Extract the (x, y) coordinate from the center of the cell holding the provided text.  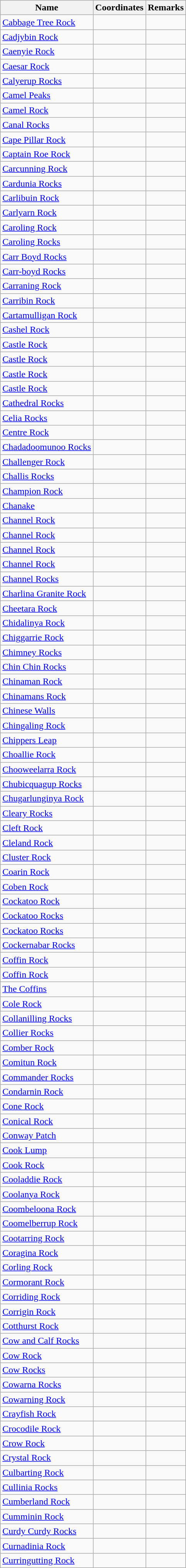
Crocodile Rock (47, 1429)
Channel Rocks (47, 579)
Caroling Rock (47, 227)
Conway Patch (47, 1136)
Camel Peaks (47, 95)
Crow Rock (47, 1443)
Cardunia Rocks (47, 184)
Corling Rock (47, 1267)
Carlibuin Rock (47, 198)
Crayfish Rock (47, 1414)
Cleft Rock (47, 828)
Cook Lump (47, 1150)
Camel Rock (47, 110)
Name (47, 8)
Carraning Rock (47, 286)
Canal Rocks (47, 125)
Chadadoomunoo Rocks (47, 447)
Coben Rock (47, 886)
Corrigin Rock (47, 1311)
Cooladdie Rock (47, 1180)
Cartamulligan Rock (47, 315)
Chanake (47, 506)
Coragina Rock (47, 1253)
Condarnin Rock (47, 1092)
Cabbage Tree Rock (47, 22)
Coarin Rock (47, 872)
Centre Rock (47, 433)
Cook Rock (47, 1165)
Cow Rock (47, 1355)
Carribin Rock (47, 301)
Caroling Rocks (47, 242)
Crystal Rock (47, 1458)
Carcunning Rock (47, 169)
Chugarlunginya Rock (47, 799)
Cootarring Rock (47, 1238)
Chinese Walls (47, 711)
Chin Chin Rocks (47, 667)
Cotthurst Rock (47, 1326)
Comber Rock (47, 1048)
Coolanya Rock (47, 1194)
Cone Rock (47, 1106)
Cumberland Rock (47, 1502)
Cow Rocks (47, 1370)
Challenger Rock (47, 462)
Cowarna Rocks (47, 1385)
Collier Rocks (47, 1033)
Carr Boyd Rocks (47, 257)
Cumminin Rock (47, 1516)
Cullinia Rocks (47, 1487)
Culbarting Rock (47, 1473)
Challis Rocks (47, 476)
Corriding Rock (47, 1297)
Cow and Calf Rocks (47, 1341)
Charlina Granite Rock (47, 593)
Cowarning Rock (47, 1399)
Coordinates (119, 8)
Cormorant Rock (47, 1282)
Chimney Rocks (47, 652)
Chubicquagup Rocks (47, 784)
Chooweelarra Rock (47, 769)
Coomelberrup Rock (47, 1224)
Cockatoo Rock (47, 901)
Curnadinia Rock (47, 1546)
Caesar Rock (47, 66)
Comitun Rock (47, 1062)
Curringutting Rock (47, 1560)
Cleary Rocks (47, 813)
Chingaling Rock (47, 725)
Collanilling Rocks (47, 1018)
Captain Roe Rock (47, 154)
Carlyarn Rock (47, 213)
Cashel Rock (47, 330)
Commander Rocks (47, 1077)
Carr-boyd Rocks (47, 271)
Chinamans Rock (47, 696)
Curdy Curdy Rocks (47, 1531)
Chinaman Rock (47, 682)
Cluster Rock (47, 857)
Champion Rock (47, 491)
Conical Rock (47, 1121)
Chippers Leap (47, 740)
Calyerup Rocks (47, 81)
Cole Rock (47, 1004)
Cheetara Rock (47, 608)
Cadjybin Rock (47, 37)
The Coffins (47, 989)
Chidalinya Rock (47, 623)
Choallie Rock (47, 755)
Chiggarrie Rock (47, 637)
Remarks (166, 8)
Cockernabar Rocks (47, 945)
Cathedral Rocks (47, 403)
Caenyie Rock (47, 52)
Cleland Rock (47, 843)
Celia Rocks (47, 418)
Cape Pillar Rock (47, 139)
Coombeloona Rock (47, 1209)
